Pinpoint the cell where the given text exists, returning its [X, Y] midpoint coordinate. 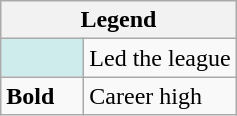
Led the league [160, 58]
Legend [118, 20]
Bold [42, 96]
Career high [160, 96]
